Find where the given text appears and provide that cell's center as (x, y) coordinate. 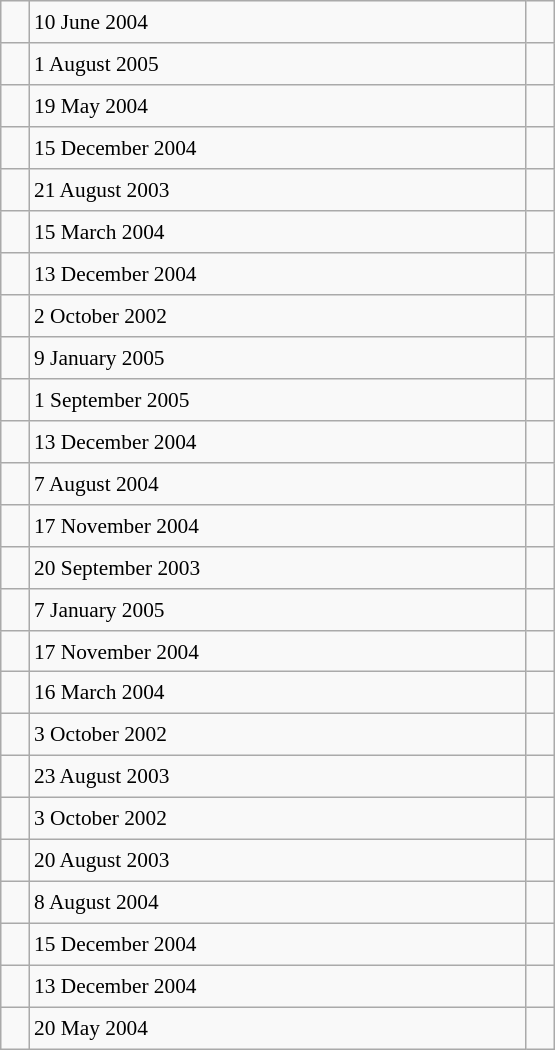
2 October 2002 (278, 316)
8 August 2004 (278, 903)
1 September 2005 (278, 399)
20 September 2003 (278, 567)
7 August 2004 (278, 483)
20 May 2004 (278, 1028)
19 May 2004 (278, 106)
15 March 2004 (278, 232)
1 August 2005 (278, 64)
20 August 2003 (278, 861)
23 August 2003 (278, 777)
10 June 2004 (278, 22)
9 January 2005 (278, 358)
21 August 2003 (278, 190)
7 January 2005 (278, 609)
16 March 2004 (278, 693)
